Return the [X, Y] coordinate for the center point of the cell that contains the specified text.  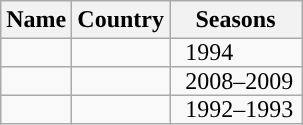
1992–1993 [236, 110]
Seasons [236, 20]
Name [36, 20]
Country [121, 20]
2008–2009 [236, 81]
1994 [236, 53]
